Output the (X, Y) coordinate of the center of the cell containing the given text.  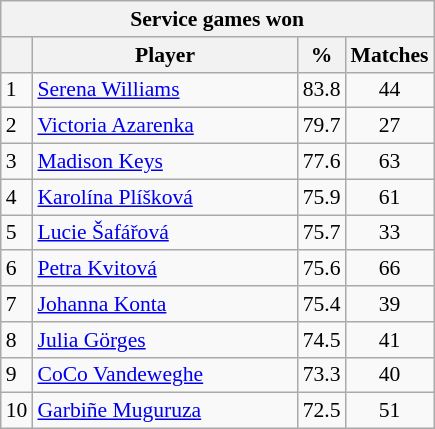
63 (389, 162)
Petra Kvitová (164, 269)
Garbiñe Muguruza (164, 411)
27 (389, 126)
3 (17, 162)
Madison Keys (164, 162)
75.4 (322, 304)
Player (164, 55)
66 (389, 269)
33 (389, 233)
Lucie Šafářová (164, 233)
44 (389, 90)
9 (17, 375)
% (322, 55)
73.3 (322, 375)
75.7 (322, 233)
6 (17, 269)
CoCo Vandeweghe (164, 375)
5 (17, 233)
61 (389, 197)
72.5 (322, 411)
39 (389, 304)
Matches (389, 55)
74.5 (322, 340)
77.6 (322, 162)
Service games won (218, 19)
75.6 (322, 269)
7 (17, 304)
75.9 (322, 197)
41 (389, 340)
Julia Görges (164, 340)
1 (17, 90)
Victoria Azarenka (164, 126)
Karolína Plíšková (164, 197)
2 (17, 126)
Serena Williams (164, 90)
10 (17, 411)
4 (17, 197)
8 (17, 340)
Johanna Konta (164, 304)
51 (389, 411)
79.7 (322, 126)
40 (389, 375)
83.8 (322, 90)
